Find where the given text appears and provide that cell's center as [X, Y] coordinate. 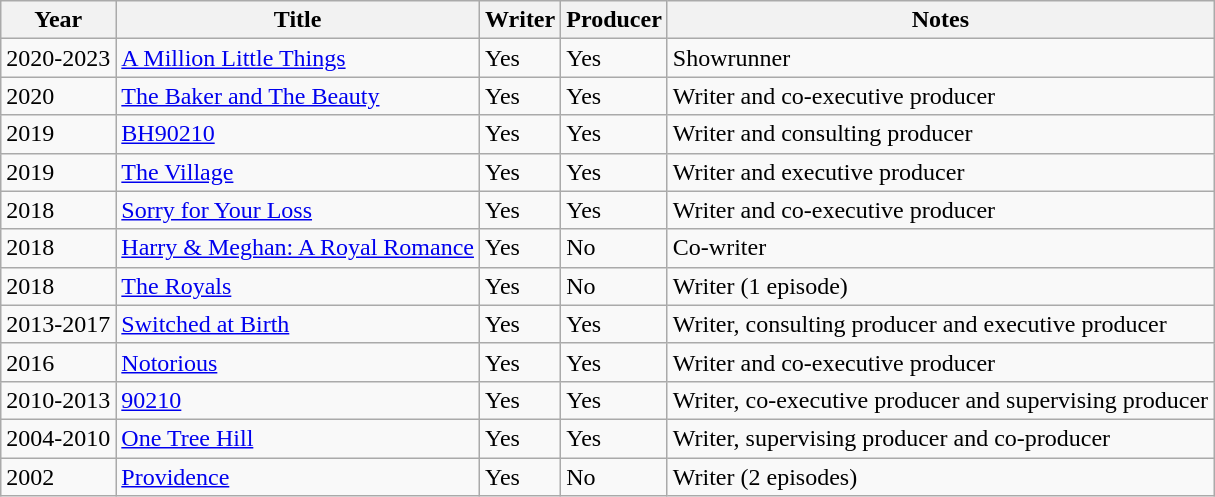
Writer and executive producer [940, 172]
Showrunner [940, 58]
Providence [298, 477]
The Village [298, 172]
One Tree Hill [298, 438]
Year [58, 20]
The Royals [298, 286]
Writer (1 episode) [940, 286]
Producer [614, 20]
Writer [520, 20]
Writer, consulting producer and executive producer [940, 324]
2020-2023 [58, 58]
Notorious [298, 362]
Co-writer [940, 248]
90210 [298, 400]
2013-2017 [58, 324]
BH90210 [298, 134]
2002 [58, 477]
2004-2010 [58, 438]
2010-2013 [58, 400]
The Baker and The Beauty [298, 96]
Writer, co-executive producer and supervising producer [940, 400]
Switched at Birth [298, 324]
2020 [58, 96]
Writer, supervising producer and co-producer [940, 438]
A Million Little Things [298, 58]
2016 [58, 362]
Title [298, 20]
Notes [940, 20]
Writer and consulting producer [940, 134]
Sorry for Your Loss [298, 210]
Writer (2 episodes) [940, 477]
Harry & Meghan: A Royal Romance [298, 248]
